Determine the [x, y] coordinate at the center of the cell enclosing the given text.  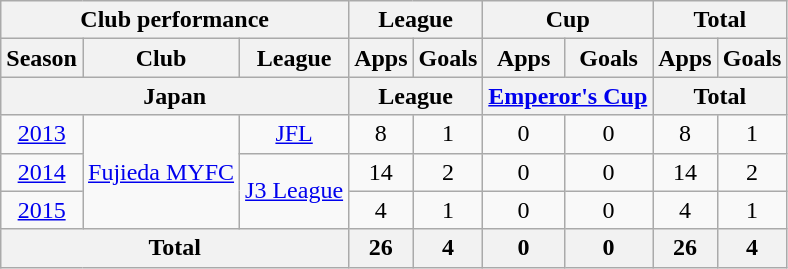
Cup [568, 20]
Fujieda MYFC [160, 172]
2013 [42, 134]
Japan [175, 96]
2015 [42, 210]
J3 League [294, 191]
JFL [294, 134]
2014 [42, 172]
Season [42, 58]
Club [160, 58]
Emperor's Cup [568, 96]
Club performance [175, 20]
